Find where the given text appears and provide that cell's center as (X, Y) coordinate. 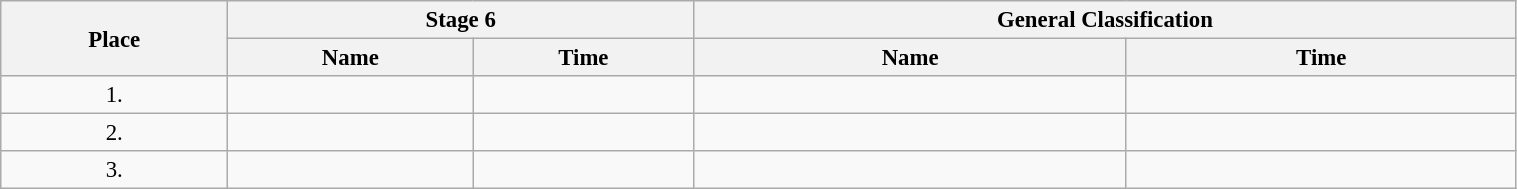
Stage 6 (461, 20)
3. (114, 170)
General Classification (1105, 20)
1. (114, 95)
2. (114, 133)
Place (114, 38)
